Locate the cell with the specified text and output its (x, y) center coordinate. 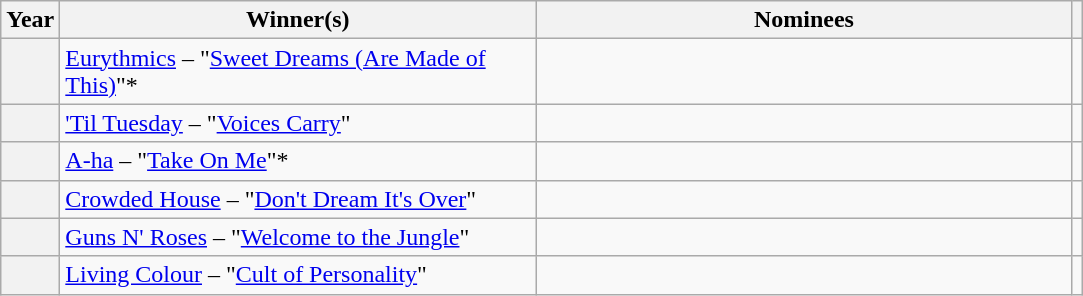
Nominees (804, 20)
Crowded House – "Don't Dream It's Over" (298, 199)
Guns N' Roses – "Welcome to the Jungle" (298, 237)
Year (30, 20)
'Til Tuesday – "Voices Carry" (298, 123)
Winner(s) (298, 20)
A-ha – "Take On Me"* (298, 161)
Eurythmics – "Sweet Dreams (Are Made of This)"* (298, 72)
Living Colour – "Cult of Personality" (298, 275)
